Provide the (x, y) coordinate of the cell's center where the given text is located.  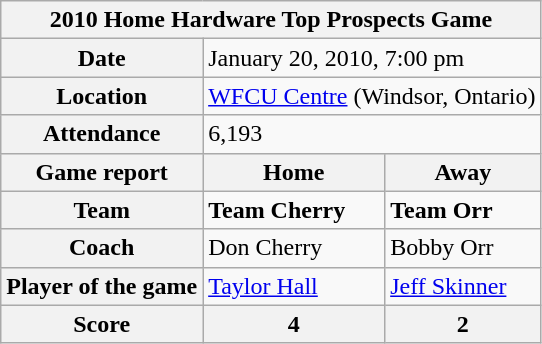
Away (463, 172)
Game report (102, 172)
Team Cherry (294, 210)
Team (102, 210)
6,193 (372, 134)
WFCU Centre (Windsor, Ontario) (372, 96)
January 20, 2010, 7:00 pm (372, 58)
Player of the game (102, 286)
Jeff Skinner (463, 286)
Don Cherry (294, 248)
Home (294, 172)
Location (102, 96)
Score (102, 324)
2010 Home Hardware Top Prospects Game (271, 20)
Taylor Hall (294, 286)
Bobby Orr (463, 248)
Date (102, 58)
2 (463, 324)
Attendance (102, 134)
Team Orr (463, 210)
Coach (102, 248)
4 (294, 324)
